Return the (X, Y) coordinate for the center point of the cell that contains the specified text.  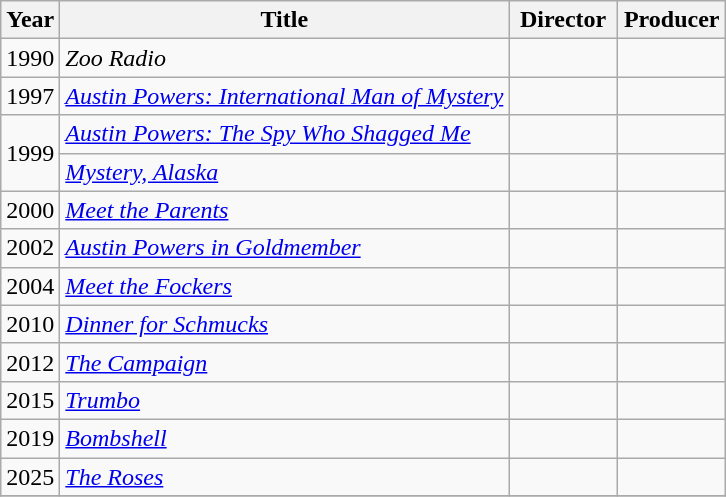
Year (30, 20)
Trumbo (284, 400)
Producer (672, 20)
Zoo Radio (284, 58)
The Campaign (284, 362)
Austin Powers in Goldmember (284, 248)
The Roses (284, 477)
2015 (30, 400)
Bombshell (284, 438)
1990 (30, 58)
2004 (30, 286)
2012 (30, 362)
Mystery, Alaska (284, 172)
2019 (30, 438)
2025 (30, 477)
Austin Powers: The Spy Who Shagged Me (284, 134)
2002 (30, 248)
2000 (30, 210)
Meet the Parents (284, 210)
1997 (30, 96)
Title (284, 20)
Austin Powers: International Man of Mystery (284, 96)
Meet the Fockers (284, 286)
Dinner for Schmucks (284, 324)
2010 (30, 324)
1999 (30, 153)
Director (564, 20)
